Determine the [X, Y] coordinate at the center of the cell enclosing the given text.  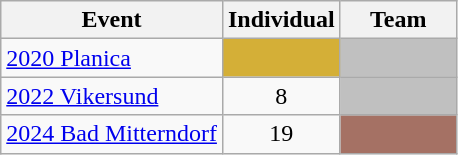
2024 Bad Mitterndorf [112, 134]
Team [398, 20]
Individual [281, 20]
19 [281, 134]
Event [112, 20]
8 [281, 96]
2022 Vikersund [112, 96]
2020 Planica [112, 58]
